Return the (x, y) coordinate for the center point of the cell that contains the specified text.  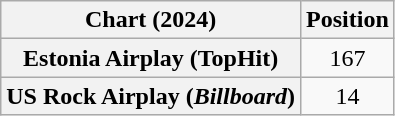
Chart (2024) (151, 20)
Position (348, 20)
167 (348, 58)
14 (348, 96)
Estonia Airplay (TopHit) (151, 58)
US Rock Airplay (Billboard) (151, 96)
